Find where the given text appears and provide that cell's center as (X, Y) coordinate. 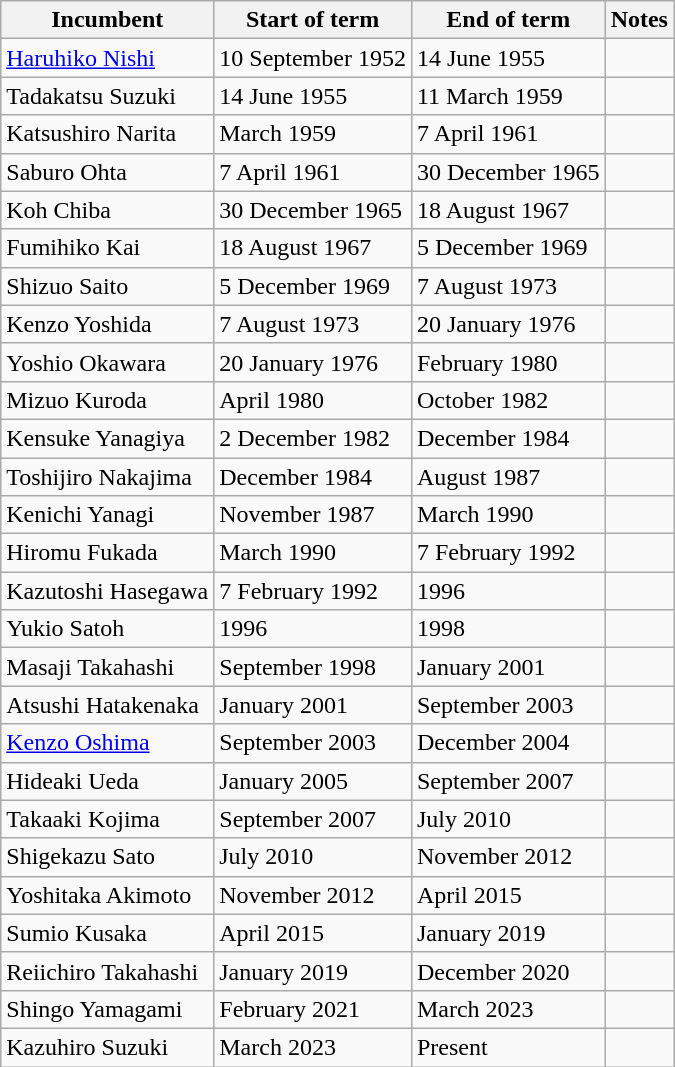
Katsushiro Narita (108, 134)
Mizuo Kuroda (108, 400)
Yoshio Okawara (108, 362)
Shigekazu Sato (108, 857)
Hideaki Ueda (108, 781)
Present (508, 1047)
February 1980 (508, 362)
November 1987 (313, 515)
Kazutoshi Hasegawa (108, 591)
Kenichi Yanagi (108, 515)
February 2021 (313, 1009)
11 March 1959 (508, 96)
2 December 1982 (313, 438)
Notes (639, 20)
Haruhiko Nishi (108, 58)
Shizuo Saito (108, 286)
Saburo Ohta (108, 172)
1998 (508, 629)
Atsushi Hatakenaka (108, 705)
October 1982 (508, 400)
December 2004 (508, 743)
Start of term (313, 20)
Kensuke Yanagiya (108, 438)
September 1998 (313, 667)
Tadakatsu Suzuki (108, 96)
Kenzo Oshima (108, 743)
Yoshitaka Akimoto (108, 895)
Hiromu Fukada (108, 553)
August 1987 (508, 477)
Kazuhiro Suzuki (108, 1047)
March 1959 (313, 134)
Koh Chiba (108, 210)
Masaji Takahashi (108, 667)
End of term (508, 20)
Yukio Satoh (108, 629)
Sumio Kusaka (108, 933)
Incumbent (108, 20)
Takaaki Kojima (108, 819)
Shingo Yamagami (108, 1009)
Kenzo Yoshida (108, 324)
10 September 1952 (313, 58)
December 2020 (508, 971)
January 2005 (313, 781)
Toshijiro Nakajima (108, 477)
Fumihiko Kai (108, 248)
Reiichiro Takahashi (108, 971)
April 1980 (313, 400)
